Determine the (x, y) coordinate at the center of the cell enclosing the given text.  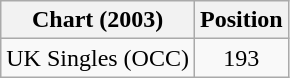
UK Singles (OCC) (98, 58)
Chart (2003) (98, 20)
193 (241, 58)
Position (241, 20)
